Pinpoint the cell where the given text exists, returning its [X, Y] midpoint coordinate. 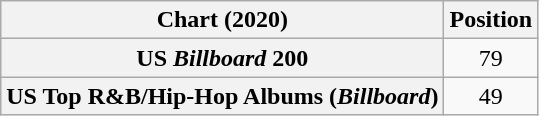
49 [491, 96]
79 [491, 58]
US Billboard 200 [222, 58]
Position [491, 20]
Chart (2020) [222, 20]
US Top R&B/Hip-Hop Albums (Billboard) [222, 96]
